Scan for the cell matching the given text and deliver its (X, Y) coordinate at center. 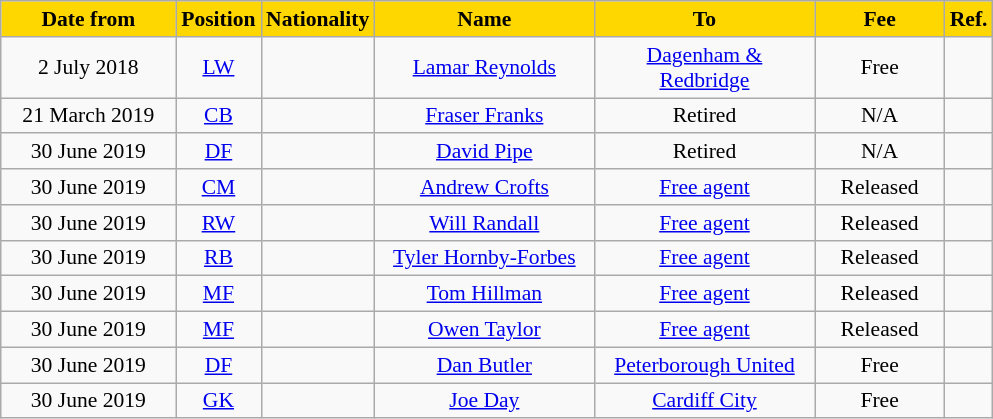
Fraser Franks (484, 116)
Peterborough United (704, 365)
Ref. (969, 19)
LW (218, 68)
Dagenham & Redbridge (704, 68)
Andrew Crofts (484, 187)
David Pipe (484, 152)
Position (218, 19)
CM (218, 187)
2 July 2018 (88, 68)
Nationality (318, 19)
Tom Hillman (484, 294)
Will Randall (484, 223)
Tyler Hornby-Forbes (484, 258)
Owen Taylor (484, 330)
To (704, 19)
GK (218, 401)
Lamar Reynolds (484, 68)
RB (218, 258)
RW (218, 223)
Cardiff City (704, 401)
CB (218, 116)
21 March 2019 (88, 116)
Fee (880, 19)
Date from (88, 19)
Dan Butler (484, 365)
Joe Day (484, 401)
Name (484, 19)
